Return [x, y] of the center of cell containing provided text 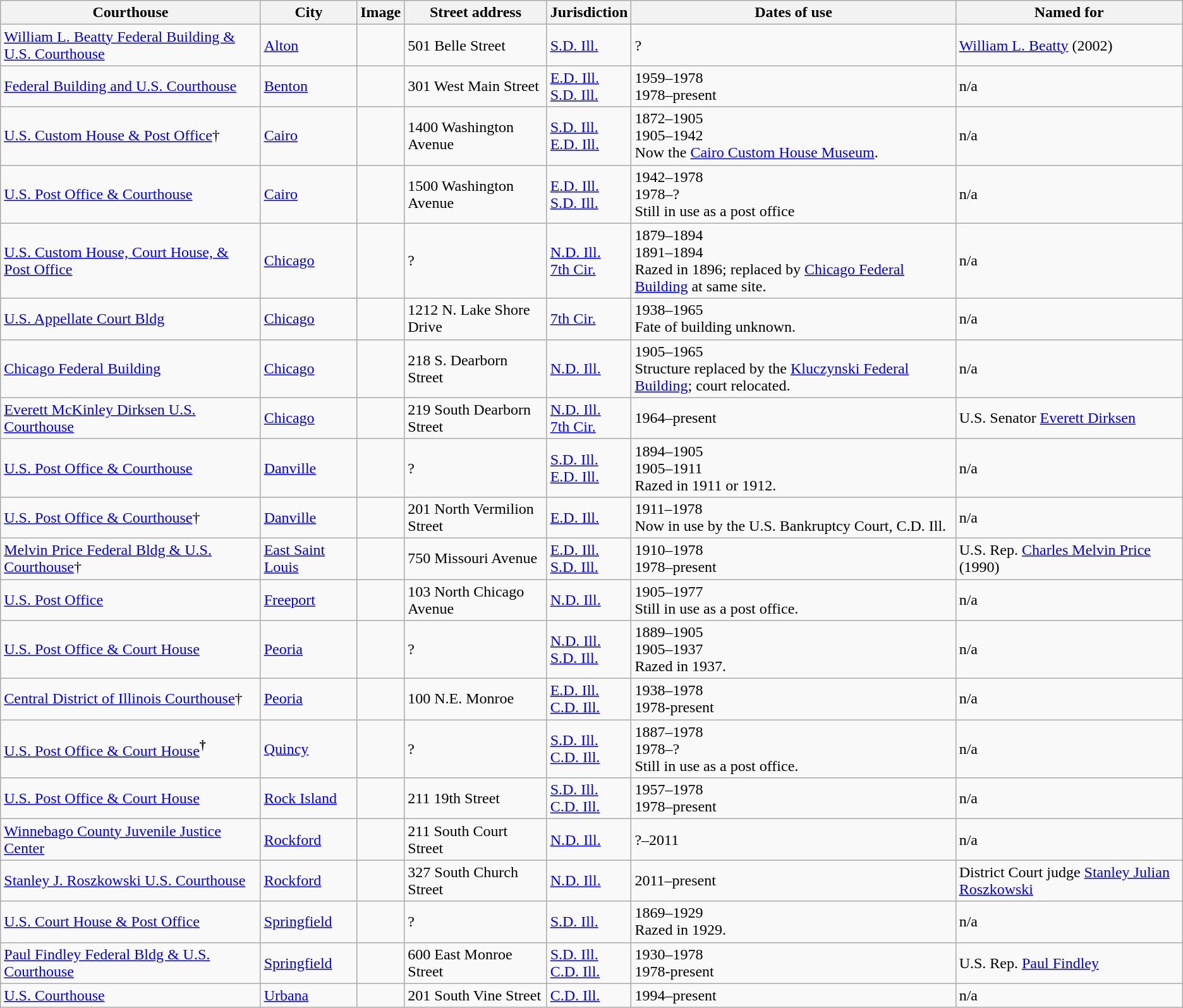
?–2011 [794, 839]
U.S. Custom House, Court House, & Post Office [130, 260]
Dates of use [794, 13]
Courthouse [130, 13]
U.S. Rep. Charles Melvin Price (1990) [1069, 559]
1911–1978Now in use by the U.S. Bankruptcy Court, C.D. Ill. [794, 517]
1942–19781978–?Still in use as a post office [794, 194]
Street address [475, 13]
U.S. Court House & Post Office [130, 921]
Benton [308, 86]
Paul Findley Federal Bldg & U.S. Courthouse [130, 963]
U.S. Custom House & Post Office† [130, 136]
Named for [1069, 13]
Chicago Federal Building [130, 368]
Melvin Price Federal Bldg & U.S. Courthouse† [130, 559]
E.D. Ill. [589, 517]
103 North Chicago Avenue [475, 599]
1212 N. Lake Shore Drive [475, 319]
201 South Vine Street [475, 995]
Freeport [308, 599]
1964–present [794, 418]
600 East Monroe Street [475, 963]
U.S. Rep. Paul Findley [1069, 963]
218 S. Dearborn Street [475, 368]
1959–19781978–present [794, 86]
City [308, 13]
1910–19781978–present [794, 559]
Federal Building and U.S. Courthouse [130, 86]
C.D. Ill. [589, 995]
N.D. Ill.S.D. Ill. [589, 650]
William L. Beatty (2002) [1069, 46]
District Court judge Stanley Julian Roszkowski [1069, 881]
1994–present [794, 995]
Central District of Illinois Courthouse† [130, 699]
Urbana [308, 995]
501 Belle Street [475, 46]
1400 Washington Avenue [475, 136]
Image [380, 13]
1872–19051905–1942Now the Cairo Custom House Museum. [794, 136]
1869–1929Razed in 1929. [794, 921]
219 South Dearborn Street [475, 418]
1938–19781978-present [794, 699]
1879–18941891–1894Razed in 1896; replaced by Chicago Federal Building at same site. [794, 260]
U.S. Senator Everett Dirksen [1069, 418]
2011–present [794, 881]
U.S. Courthouse [130, 995]
William L. Beatty Federal Building & U.S. Courthouse [130, 46]
7th Cir. [589, 319]
Quincy [308, 749]
100 N.E. Monroe [475, 699]
1889–19051905–1937Razed in 1937. [794, 650]
Everett McKinley Dirksen U.S. Courthouse [130, 418]
E.D. Ill.C.D. Ill. [589, 699]
Stanley J. Roszkowski U.S. Courthouse [130, 881]
1905–1977Still in use as a post office. [794, 599]
211 South Court Street [475, 839]
Rock Island [308, 799]
Jurisdiction [589, 13]
750 Missouri Avenue [475, 559]
1938–1965Fate of building unknown. [794, 319]
1957–19781978–present [794, 799]
U.S. Appellate Court Bldg [130, 319]
1500 Washington Avenue [475, 194]
U.S. Post Office & Courthouse† [130, 517]
U.S. Post Office & Court House† [130, 749]
1887–19781978–?Still in use as a post office. [794, 749]
327 South Church Street [475, 881]
Winnebago County Juvenile Justice Center [130, 839]
1905–1965Structure replaced by the Kluczynski Federal Building; court relocated. [794, 368]
211 19th Street [475, 799]
U.S. Post Office [130, 599]
301 West Main Street [475, 86]
East Saint Louis [308, 559]
201 North Vermilion Street [475, 517]
1930–19781978-present [794, 963]
1894–19051905–1911Razed in 1911 or 1912. [794, 468]
Alton [308, 46]
